Scan for the cell matching the given text and deliver its (X, Y) coordinate at center. 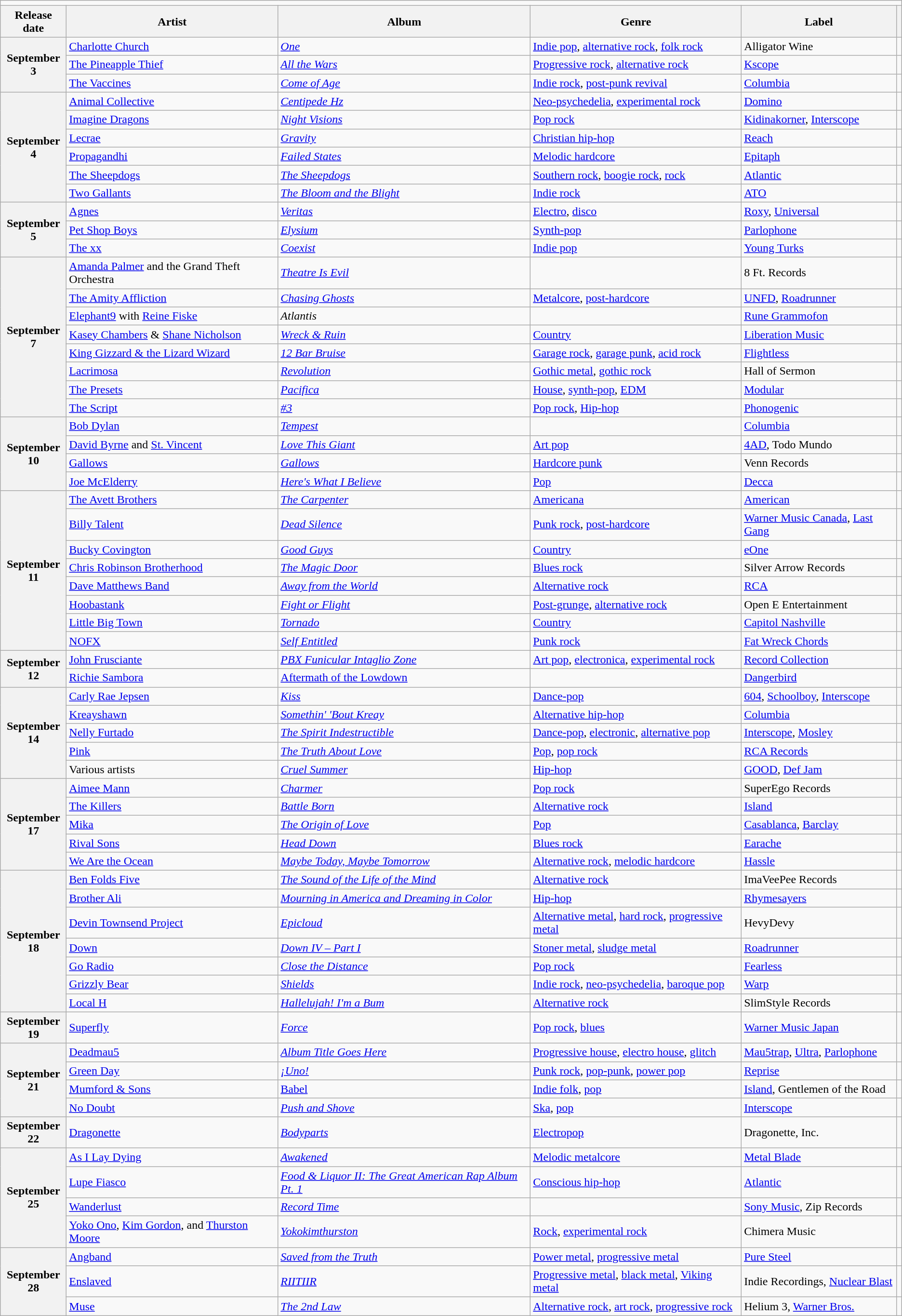
Revolution (404, 371)
Lupe Fiasco (172, 1182)
September10 (34, 454)
Little Big Town (172, 623)
September17 (34, 824)
Green Day (172, 1071)
Amanda Palmer and the Grand Theft Orchestra (172, 273)
Mumford & Sons (172, 1089)
Label (819, 21)
No Doubt (172, 1107)
The Amity Affliction (172, 298)
Kreayshawn (172, 714)
RIITIIR (404, 1281)
Pacifica (404, 389)
Cruel Summer (404, 769)
Record Collection (819, 659)
Coexist (404, 248)
Tornado (404, 623)
Mourning in America and Dreaming in Color (404, 898)
Aimee Mann (172, 788)
The Vaccines (172, 83)
Battle Born (404, 806)
Indie rock, post-punk revival (636, 83)
Mika (172, 824)
Here's What I Believe (404, 481)
Warp (819, 984)
Richie Sambora (172, 678)
Epitaph (819, 156)
Rival Sons (172, 843)
Push and Shove (404, 1107)
Veritas (404, 211)
Animal Collective (172, 101)
Pop, pop rock (636, 751)
Billy Talent (172, 524)
Reprise (819, 1071)
Post-grunge, alternative rock (636, 604)
Love This Giant (404, 444)
Wanderlust (172, 1207)
King Gizzard & the Lizard Wizard (172, 353)
September11 (34, 570)
¡Uno! (404, 1071)
Indie pop, alternative rock, folk rock (636, 46)
SlimStyle Records (819, 1003)
Bucky Covington (172, 549)
Bodyparts (404, 1132)
Alternative metal, hard rock, progressive metal (636, 923)
Maybe Today, Maybe Tomorrow (404, 861)
Propagandhi (172, 156)
One (404, 46)
8 Ft. Records (819, 273)
Lacrimosa (172, 371)
Grizzly Bear (172, 984)
Indie folk, pop (636, 1089)
Metal Blade (819, 1157)
Electro, disco (636, 211)
The Origin of Love (404, 824)
September25 (34, 1197)
Island (819, 806)
Pop rock, blues (636, 1028)
Pet Shop Boys (172, 230)
Punk rock, post-hardcore (636, 524)
Atlantis (404, 316)
We Are the Ocean (172, 861)
Wreck & Ruin (404, 335)
Dragonette, Inc. (819, 1132)
Rune Grammofon (819, 316)
Good Guys (404, 549)
Yokokimthurston (404, 1232)
Power metal, progressive metal (636, 1257)
Conscious hip-hop (636, 1182)
Down IV – Part I (404, 948)
Album (404, 21)
September14 (34, 733)
Chimera Music (819, 1232)
The Pineapple Thief (172, 65)
Enslaved (172, 1281)
Charlotte Church (172, 46)
Roxy, Universal (819, 211)
Metalcore, post-hardcore (636, 298)
Indie rock (636, 193)
Local H (172, 1003)
Pop rock, Hip-hop (636, 408)
RCA (819, 586)
Indie rock, neo-psychedelia, baroque pop (636, 984)
Reach (819, 138)
Garage rock, garage punk, acid rock (636, 353)
Album Title Goes Here (404, 1052)
Progressive house, electro house, glitch (636, 1052)
Art pop, electronica, experimental rock (636, 659)
Angband (172, 1257)
Open E Entertainment (819, 604)
Helium 3, Warner Bros. (819, 1306)
Electropop (636, 1132)
Night Visions (404, 120)
Superfly (172, 1028)
NOFX (172, 641)
604, Schoolboy, Interscope (819, 696)
September4 (34, 147)
Alternative hip-hop (636, 714)
Yoko Ono, Kim Gordon, and Thurston Moore (172, 1232)
RCA Records (819, 751)
Interscope, Mosley (819, 733)
American (819, 499)
SuperEgo Records (819, 788)
Indie Recordings, Nuclear Blast (819, 1281)
The Avett Brothers (172, 499)
Ben Folds Five (172, 880)
Theatre Is Evil (404, 273)
Lecrae (172, 138)
The xx (172, 248)
Dave Matthews Band (172, 586)
Silver Arrow Records (819, 568)
ATO (819, 193)
Food & Liquor II: The Great American Rap Album Pt. 1 (404, 1182)
Gravity (404, 138)
September19 (34, 1028)
Warner Music Japan (819, 1028)
Joe McElderry (172, 481)
Close the Distance (404, 966)
Centipede Hz (404, 101)
Roadrunner (819, 948)
Kasey Chambers & Shane Nicholson (172, 335)
Island, Gentlemen of the Road (819, 1089)
Awakened (404, 1157)
Domino (819, 101)
Interscope (819, 1107)
UNFD, Roadrunner (819, 298)
Earache (819, 843)
September5 (34, 229)
Alternative rock, melodic hardcore (636, 861)
Somethin' 'Bout Kreay (404, 714)
Rhymesayers (819, 898)
Mau5trap, Ultra, Parlophone (819, 1052)
The Bloom and the Blight (404, 193)
Dead Silence (404, 524)
Phonogenic (819, 408)
Various artists (172, 769)
Indie pop (636, 248)
Fearless (819, 966)
Hoobastank (172, 604)
Chasing Ghosts (404, 298)
Alligator Wine (819, 46)
September21 (34, 1080)
Tempest (404, 426)
September22 (34, 1132)
Americana (636, 499)
David Byrne and St. Vincent (172, 444)
House, synth-pop, EDM (636, 389)
Alternative rock, art rock, progressive rock (636, 1306)
Come of Age (404, 83)
Capitol Nashville (819, 623)
Liberation Music (819, 335)
Pure Steel (819, 1257)
The Spirit Indestructible (404, 733)
Kscope (819, 65)
All the Wars (404, 65)
Neo-psychedelia, experimental rock (636, 101)
Dance-pop, electronic, alternative pop (636, 733)
Hardcore punk (636, 463)
The Carpenter (404, 499)
Fight or Flight (404, 604)
Away from the World (404, 586)
Muse (172, 1306)
Hassle (819, 861)
Nelly Furtado (172, 733)
Aftermath of the Lowdown (404, 678)
Head Down (404, 843)
#3 (404, 408)
Sony Music, Zip Records (819, 1207)
Shields (404, 984)
Dragonette (172, 1132)
Dangerbird (819, 678)
The Presets (172, 389)
Melodic metalcore (636, 1157)
GOOD, Def Jam (819, 769)
Two Gallants (172, 193)
Carly Rae Jepsen (172, 696)
Progressive rock, alternative rock (636, 65)
Casablanca, Barclay (819, 824)
Melodic hardcore (636, 156)
Stoner metal, sludge metal (636, 948)
Failed States (404, 156)
Devin Townsend Project (172, 923)
Warner Music Canada, Last Gang (819, 524)
ImaVeePee Records (819, 880)
Artist (172, 21)
HevyDevy (819, 923)
Release date (34, 21)
Hall of Sermon (819, 371)
Young Turks (819, 248)
Force (404, 1028)
September28 (34, 1281)
As I Lay Dying (172, 1157)
Kidinakorner, Interscope (819, 120)
September3 (34, 65)
Venn Records (819, 463)
Ska, pop (636, 1107)
Gothic metal, gothic rock (636, 371)
The Sound of the Life of the Mind (404, 880)
Fat Wreck Chords (819, 641)
Deadmau5 (172, 1052)
Charmer (404, 788)
Christian hip-hop (636, 138)
John Frusciante (172, 659)
Brother Ali (172, 898)
The Truth About Love (404, 751)
Synth-pop (636, 230)
Imagine Dragons (172, 120)
Art pop (636, 444)
Self Entitled (404, 641)
Flightless (819, 353)
Epicloud (404, 923)
Punk rock, pop-punk, power pop (636, 1071)
Hallelujah! I'm a Bum (404, 1003)
The Magic Door (404, 568)
4AD, Todo Mundo (819, 444)
Saved from the Truth (404, 1257)
Kiss (404, 696)
Parlophone (819, 230)
Genre (636, 21)
Down (172, 948)
Chris Robinson Brotherhood (172, 568)
The 2nd Law (404, 1306)
Progressive metal, black metal, Viking metal (636, 1281)
September7 (34, 337)
PBX Funicular Intaglio Zone (404, 659)
Babel (404, 1089)
Punk rock (636, 641)
The Killers (172, 806)
Elephant9 with Reine Fiske (172, 316)
Agnes (172, 211)
Rock, experimental rock (636, 1232)
Bob Dylan (172, 426)
12 Bar Bruise (404, 353)
Pink (172, 751)
Southern rock, boogie rock, rock (636, 175)
Elysium (404, 230)
Dance-pop (636, 696)
Modular (819, 389)
Go Radio (172, 966)
eOne (819, 549)
Record Time (404, 1207)
The Script (172, 408)
September12 (34, 669)
September18 (34, 941)
Decca (819, 481)
